Find where the given text appears and provide that cell's center as (X, Y) coordinate. 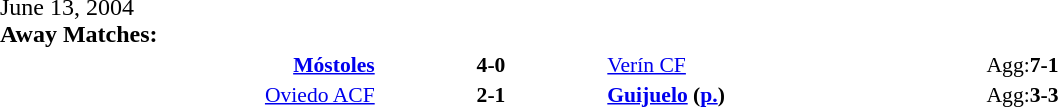
Verín CF (795, 64)
4-0 (492, 64)
